Pinpoint the cell where the given text exists, returning its (X, Y) midpoint coordinate. 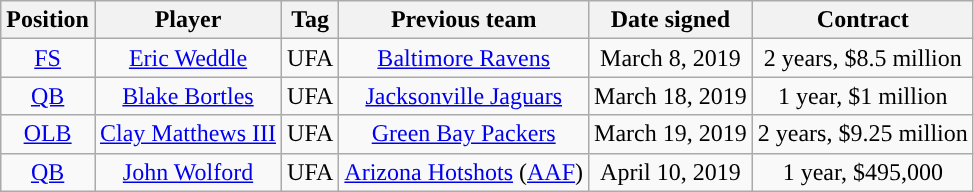
FS (48, 58)
1 year, $1 million (862, 96)
Player (188, 20)
April 10, 2019 (671, 172)
Eric Weddle (188, 58)
Clay Matthews III (188, 134)
March 19, 2019 (671, 134)
March 8, 2019 (671, 58)
Green Bay Packers (464, 134)
Tag (310, 20)
Jacksonville Jaguars (464, 96)
John Wolford (188, 172)
Previous team (464, 20)
1 year, $495,000 (862, 172)
Date signed (671, 20)
Baltimore Ravens (464, 58)
2 years, $9.25 million (862, 134)
Position (48, 20)
March 18, 2019 (671, 96)
OLB (48, 134)
2 years, $8.5 million (862, 58)
Arizona Hotshots (AAF) (464, 172)
Blake Bortles (188, 96)
Contract (862, 20)
